Find where the given text appears and provide that cell's center as [x, y] coordinate. 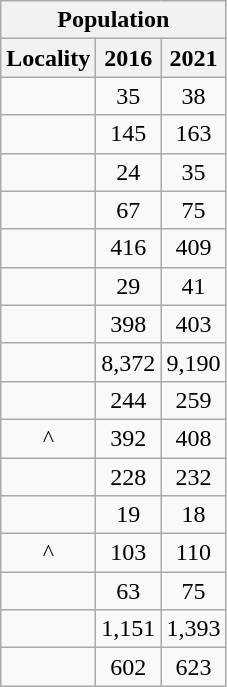
232 [194, 477]
403 [194, 324]
392 [128, 438]
Population [114, 20]
259 [194, 400]
408 [194, 438]
1,393 [194, 629]
145 [128, 134]
398 [128, 324]
24 [128, 172]
38 [194, 96]
67 [128, 210]
18 [194, 515]
63 [128, 591]
1,151 [128, 629]
Locality [48, 58]
103 [128, 553]
623 [194, 667]
228 [128, 477]
409 [194, 248]
416 [128, 248]
2021 [194, 58]
244 [128, 400]
19 [128, 515]
163 [194, 134]
602 [128, 667]
29 [128, 286]
9,190 [194, 362]
110 [194, 553]
2016 [128, 58]
8,372 [128, 362]
41 [194, 286]
